Detect which cell encompasses the target text, then output its (X, Y) center coordinate. 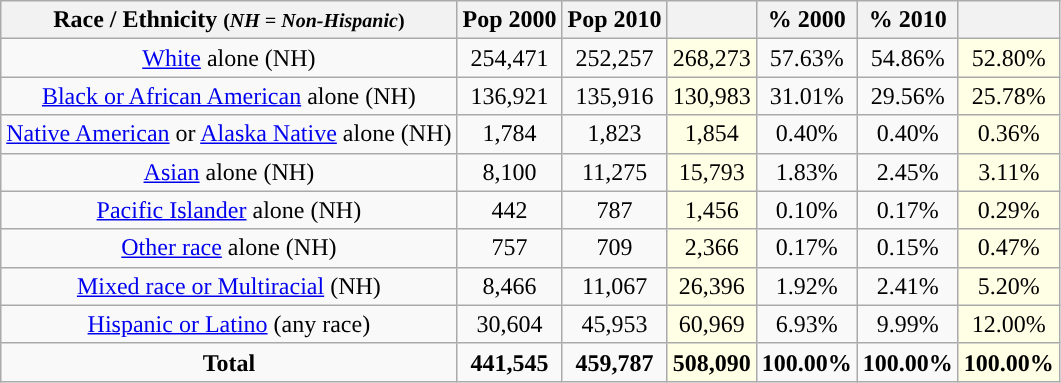
Other race alone (NH) (229, 248)
45,953 (614, 324)
Mixed race or Multiracial (NH) (229, 286)
54.86% (908, 58)
12.00% (1008, 324)
0.10% (806, 210)
15,793 (712, 172)
2.45% (908, 172)
25.78% (1008, 96)
252,257 (614, 58)
130,983 (712, 96)
757 (510, 248)
Native American or Alaska Native alone (NH) (229, 134)
1,823 (614, 134)
Pop 2010 (614, 20)
0.29% (1008, 210)
442 (510, 210)
268,273 (712, 58)
Pacific Islander alone (NH) (229, 210)
3.11% (1008, 172)
Hispanic or Latino (any race) (229, 324)
135,916 (614, 96)
1.92% (806, 286)
Pop 2000 (510, 20)
Race / Ethnicity (NH = Non-Hispanic) (229, 20)
8,466 (510, 286)
9.99% (908, 324)
60,969 (712, 324)
0.36% (1008, 134)
787 (614, 210)
0.47% (1008, 248)
11,275 (614, 172)
0.15% (908, 248)
2,366 (712, 248)
31.01% (806, 96)
30,604 (510, 324)
508,090 (712, 362)
1,456 (712, 210)
6.93% (806, 324)
52.80% (1008, 58)
8,100 (510, 172)
459,787 (614, 362)
Total (229, 362)
5.20% (1008, 286)
26,396 (712, 286)
% 2010 (908, 20)
2.41% (908, 286)
1,854 (712, 134)
Asian alone (NH) (229, 172)
1.83% (806, 172)
1,784 (510, 134)
Black or African American alone (NH) (229, 96)
29.56% (908, 96)
254,471 (510, 58)
709 (614, 248)
441,545 (510, 362)
% 2000 (806, 20)
136,921 (510, 96)
57.63% (806, 58)
11,067 (614, 286)
White alone (NH) (229, 58)
